Return the [X, Y] coordinate for the center point of the cell that contains the specified text.  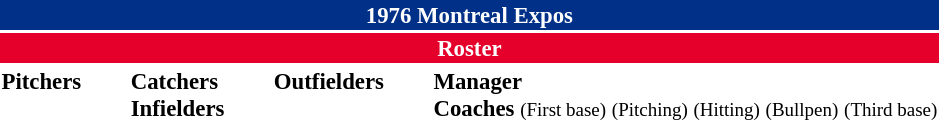
1976 Montreal Expos [470, 15]
Roster [470, 48]
